From the cell containing the given text, extract its center point as [x, y] coordinate. 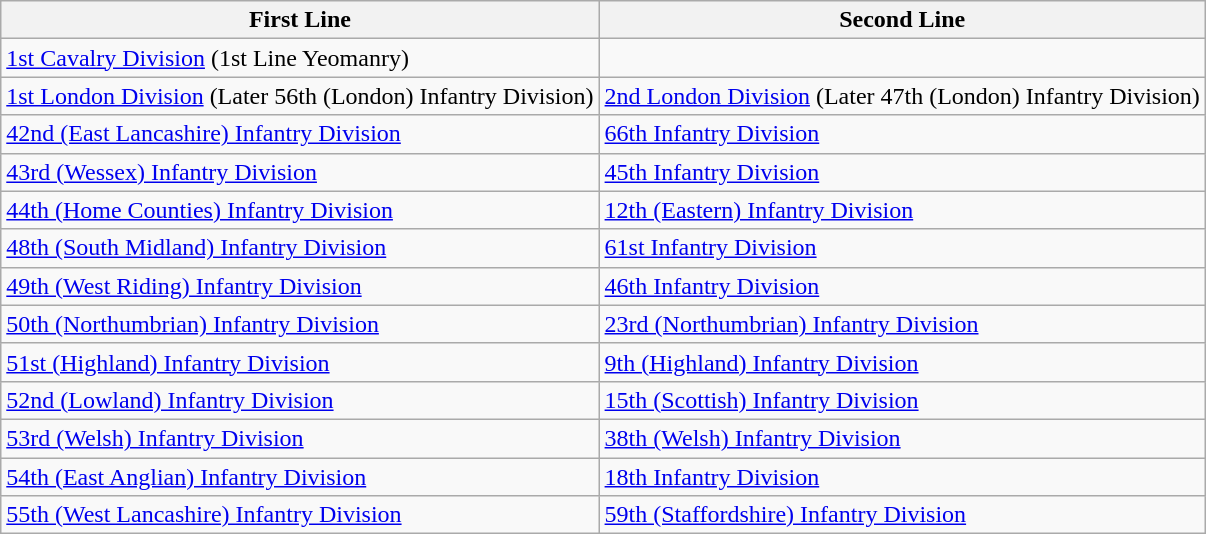
51st (Highland) Infantry Division [300, 362]
12th (Eastern) Infantry Division [902, 210]
18th Infantry Division [902, 477]
43rd (Wessex) Infantry Division [300, 172]
53rd (Welsh) Infantry Division [300, 438]
1st Cavalry Division (1st Line Yeomanry) [300, 58]
50th (Northumbrian) Infantry Division [300, 324]
45th Infantry Division [902, 172]
55th (West Lancashire) Infantry Division [300, 515]
9th (Highland) Infantry Division [902, 362]
61st Infantry Division [902, 248]
59th (Staffordshire) Infantry Division [902, 515]
54th (East Anglian) Infantry Division [300, 477]
48th (South Midland) Infantry Division [300, 248]
44th (Home Counties) Infantry Division [300, 210]
52nd (Lowland) Infantry Division [300, 400]
49th (West Riding) Infantry Division [300, 286]
42nd (East Lancashire) Infantry Division [300, 134]
66th Infantry Division [902, 134]
23rd (Northumbrian) Infantry Division [902, 324]
46th Infantry Division [902, 286]
Second Line [902, 20]
15th (Scottish) Infantry Division [902, 400]
38th (Welsh) Infantry Division [902, 438]
1st London Division (Later 56th (London) Infantry Division) [300, 96]
2nd London Division (Later 47th (London) Infantry Division) [902, 96]
First Line [300, 20]
